From the cell containing the given text, extract its center point as [x, y] coordinate. 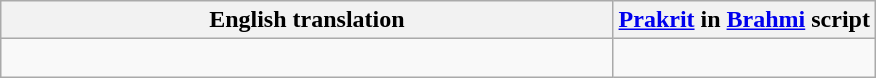
Prakrit in Brahmi script [744, 20]
English translation [307, 20]
